Detect which cell encompasses the target text, then output its [X, Y] center coordinate. 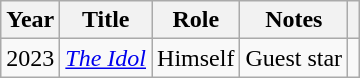
2023 [30, 58]
Notes [294, 20]
Year [30, 20]
Himself [196, 58]
Guest star [294, 58]
The Idol [106, 58]
Title [106, 20]
Role [196, 20]
